Provide the (X, Y) coordinate of the cell's center where the given text is located.  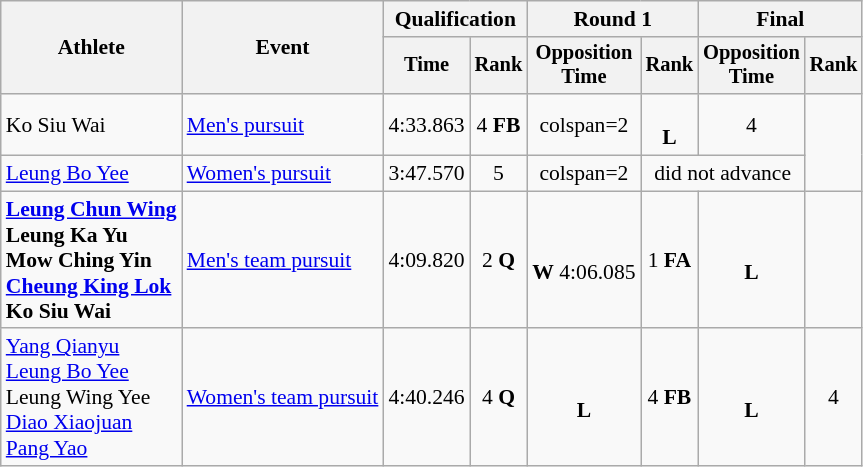
4:09.820 (426, 260)
Women's team pursuit (283, 398)
Qualification (455, 19)
5 (499, 174)
Athlete (92, 48)
Final (780, 19)
4 Q (499, 398)
Time (426, 66)
Round 1 (612, 19)
Leung Chun WingLeung Ka YuMow Ching YinCheung King LokKo Siu Wai (92, 260)
3:47.570 (426, 174)
4:40.246 (426, 398)
Yang QianyuLeung Bo YeeLeung Wing YeeDiao XiaojuanPang Yao (92, 398)
did not advance (723, 174)
4:33.863 (426, 124)
Men's team pursuit (283, 260)
2 Q (499, 260)
Leung Bo Yee (92, 174)
Event (283, 48)
Men's pursuit (283, 124)
Women's pursuit (283, 174)
W 4:06.085 (584, 260)
1 FA (670, 260)
Ko Siu Wai (92, 124)
